Locate the cell with the specified text and output its [x, y] center coordinate. 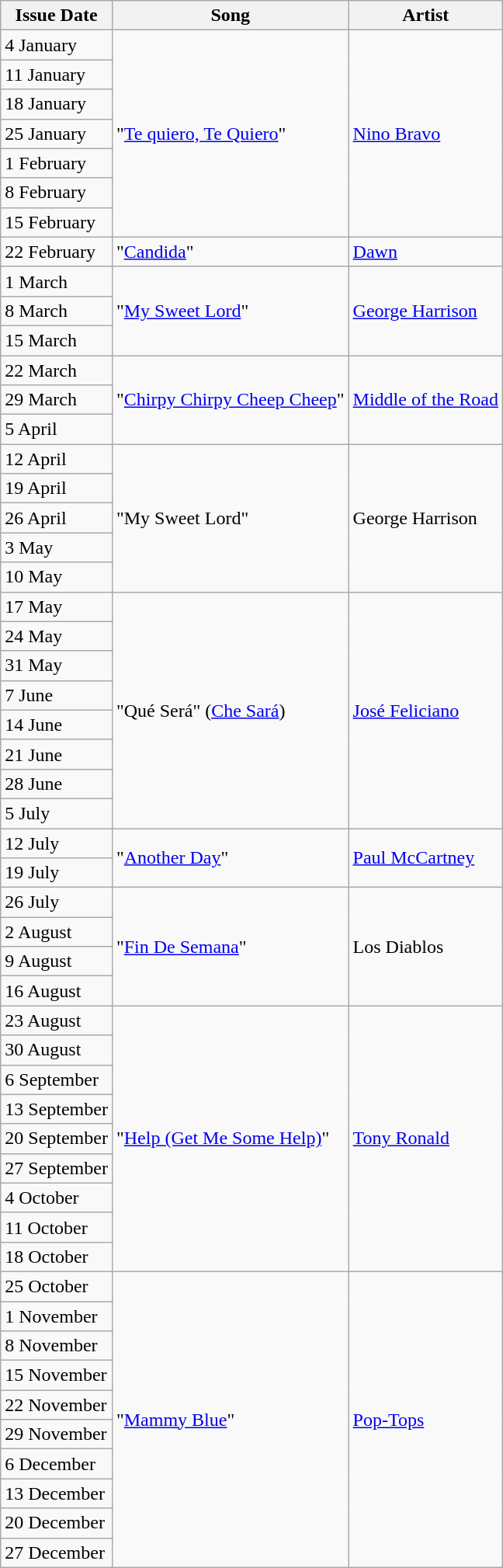
10 May [57, 577]
22 February [57, 252]
26 April [57, 518]
3 May [57, 548]
7 June [57, 695]
Paul McCartney [425, 857]
6 December [57, 1464]
5 July [57, 813]
15 November [57, 1375]
26 July [57, 902]
29 November [57, 1434]
Tony Ronald [425, 1139]
25 October [57, 1286]
17 May [57, 607]
21 June [57, 754]
8 November [57, 1346]
15 February [57, 222]
Dawn [425, 252]
16 August [57, 991]
Artist [425, 16]
José Feliciano [425, 710]
20 December [57, 1523]
12 April [57, 459]
4 January [57, 45]
18 January [57, 104]
2 August [57, 932]
6 September [57, 1080]
1 March [57, 281]
18 October [57, 1257]
28 June [57, 784]
19 July [57, 873]
4 October [57, 1198]
13 September [57, 1109]
29 March [57, 400]
"Fin De Semana" [230, 947]
"Mammy Blue" [230, 1420]
14 June [57, 725]
8 February [57, 193]
"Chirpy Chirpy Cheep Cheep" [230, 400]
23 August [57, 1020]
Middle of the Road [425, 400]
15 March [57, 340]
12 July [57, 843]
30 August [57, 1050]
9 August [57, 961]
Issue Date [57, 16]
"Another Day" [230, 857]
1 November [57, 1316]
Song [230, 16]
19 April [57, 488]
22 March [57, 370]
24 May [57, 636]
Nino Bravo [425, 134]
31 May [57, 666]
"Te quiero, Te Quiero" [230, 134]
5 April [57, 429]
Pop-Tops [425, 1420]
13 December [57, 1493]
25 January [57, 134]
11 January [57, 75]
"Qué Será" (Che Sará) [230, 710]
"Help (Get Me Some Help)" [230, 1139]
Los Diablos [425, 947]
27 December [57, 1552]
8 March [57, 311]
1 February [57, 163]
27 September [57, 1168]
"Candida" [230, 252]
20 September [57, 1139]
11 October [57, 1227]
22 November [57, 1405]
